Return [X, Y] of the center of cell containing provided text 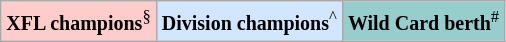
Division champions^ [249, 21]
Wild Card berth# [423, 21]
XFL champions§ [79, 21]
